Pinpoint the cell where the given text exists, returning its [x, y] midpoint coordinate. 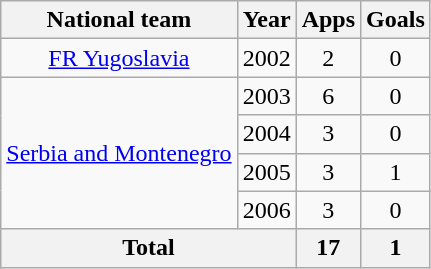
Serbia and Montenegro [119, 153]
2004 [266, 134]
17 [328, 248]
Goals [396, 20]
2003 [266, 96]
Total [148, 248]
6 [328, 96]
FR Yugoslavia [119, 58]
2006 [266, 210]
2002 [266, 58]
2005 [266, 172]
Year [266, 20]
2 [328, 58]
Apps [328, 20]
National team [119, 20]
